Locate the cell with the specified text and output its (X, Y) center coordinate. 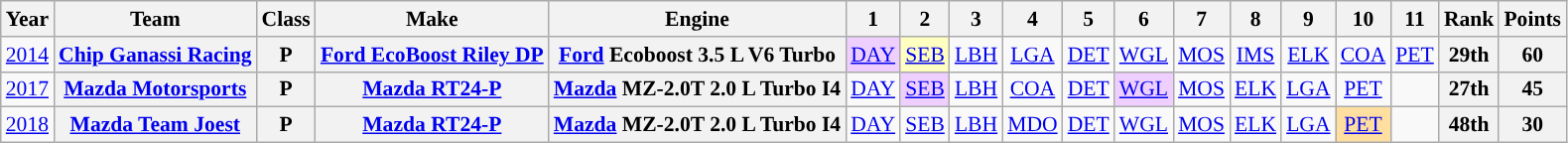
3 (977, 19)
IMS (1255, 55)
11 (1415, 19)
27th (1469, 89)
MDO (1032, 125)
Class (286, 19)
Year (28, 19)
2018 (28, 125)
45 (1532, 89)
7 (1201, 19)
Ford EcoBoost Riley DP (433, 55)
Mazda Team Joest (155, 125)
9 (1308, 19)
Chip Ganassi Racing (155, 55)
Make (433, 19)
6 (1143, 19)
48th (1469, 125)
10 (1364, 19)
Rank (1469, 19)
2014 (28, 55)
2 (925, 19)
30 (1532, 125)
Engine (697, 19)
Mazda Motorsports (155, 89)
Team (155, 19)
2017 (28, 89)
60 (1532, 55)
29th (1469, 55)
5 (1089, 19)
Points (1532, 19)
Ford Ecoboost 3.5 L V6 Turbo (697, 55)
4 (1032, 19)
1 (873, 19)
8 (1255, 19)
